Extract the [X, Y] coordinate from the center of the cell holding the provided text.  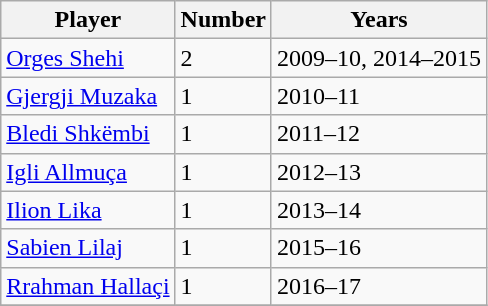
Sabien Lilaj [88, 248]
2016–17 [378, 286]
Rrahman Hallaçi [88, 286]
Orges Shehi [88, 58]
2015–16 [378, 248]
Bledi Shkëmbi [88, 134]
2012–13 [378, 172]
Gjergji Muzaka [88, 96]
2009–10, 2014–2015 [378, 58]
Igli Allmuça [88, 172]
2013–14 [378, 210]
Ilion Lika [88, 210]
2011–12 [378, 134]
Years [378, 20]
2010–11 [378, 96]
Player [88, 20]
Number [223, 20]
2 [223, 58]
